Search for the cell housing the specified text and yield its (X, Y) center coordinate. 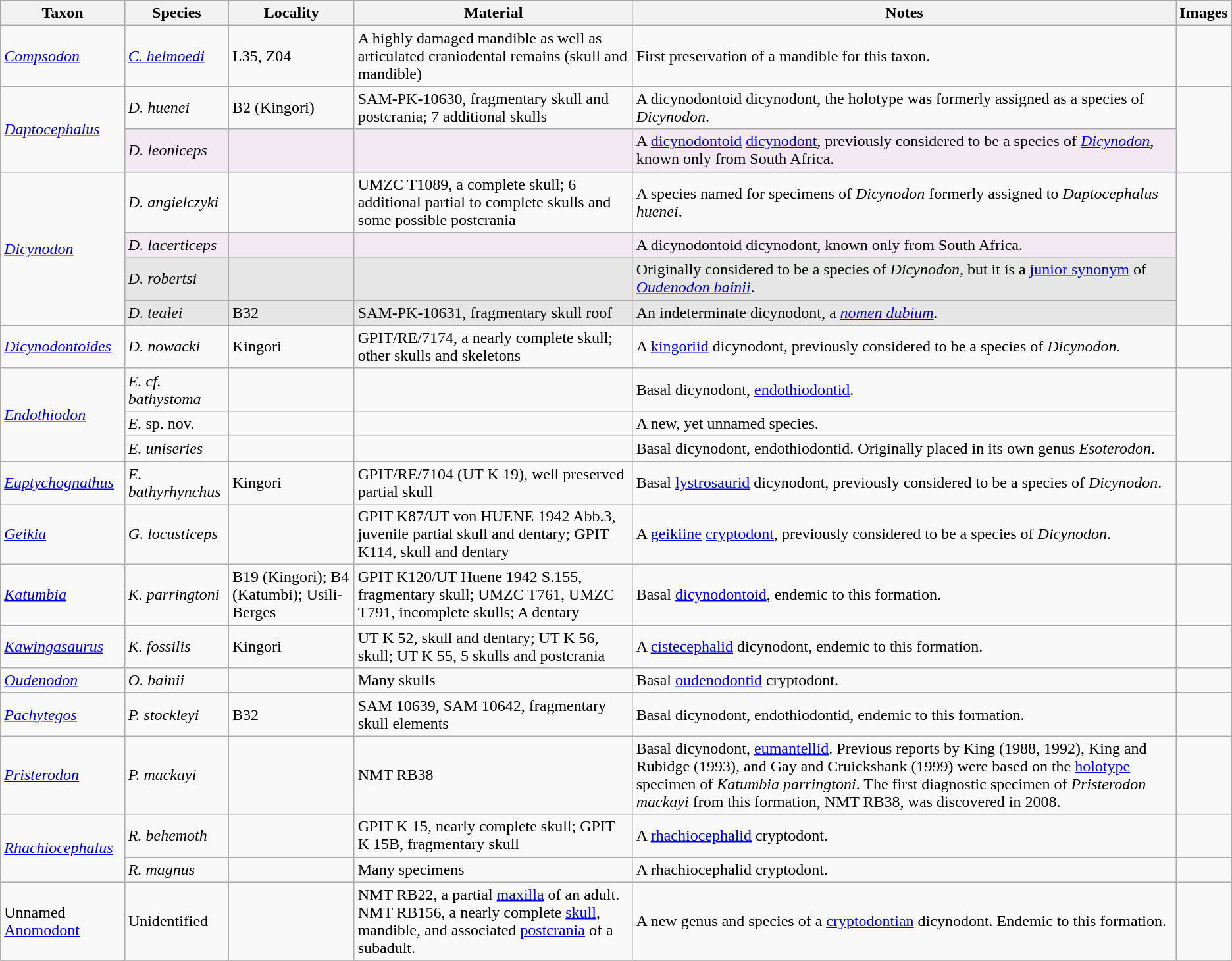
E. sp. nov. (176, 423)
Images (1204, 13)
First preservation of a mandible for this taxon. (904, 56)
A geikiine cryptodont, previously considered to be a species of Dicynodon. (904, 534)
Katumbia (63, 595)
K. fossilis (176, 646)
D. leoniceps (176, 150)
P. stockleyi (176, 715)
GPIT K87/UT von HUENE 1942 Abb.3, juvenile partial skull and dentary; GPIT K114, skull and dentary (494, 534)
Pachytegos (63, 715)
Many skulls (494, 681)
E. cf. bathystoma (176, 390)
P. mackayi (176, 775)
Geikia (63, 534)
A species named for specimens of Dicynodon formerly assigned to Daptocephalus huenei. (904, 202)
Pristerodon (63, 775)
A highly damaged mandible as well as articulated craniodental remains (skull and mandible) (494, 56)
B2 (Kingori) (291, 108)
Basal lystrosaurid dicynodont, previously considered to be a species of Dicynodon. (904, 482)
Species (176, 13)
D. tealei (176, 313)
UT K 52, skull and dentary; UT K 56, skull; UT K 55, 5 skulls and postcrania (494, 646)
Oudenodon (63, 681)
A dicynodontoid dicynodont, known only from South Africa. (904, 245)
GPIT/RE/7174, a nearly complete skull; other skulls and skeletons (494, 346)
Dicynodontoides (63, 346)
Kawingasaurus (63, 646)
O. bainii (176, 681)
D. nowacki (176, 346)
A dicynodontoid dicynodont, the holotype was formerly assigned as a species of Dicynodon. (904, 108)
GPIT K 15, nearly complete skull; GPIT K 15B, fragmentary skull (494, 836)
NMT RB22, a partial maxilla of an adult. NMT RB156, a nearly complete skull, mandible, and associated postcrania of a subadult. (494, 922)
A new, yet unnamed species. (904, 423)
D. angielczyki (176, 202)
NMT RB38 (494, 775)
D. robertsi (176, 279)
Endothiodon (63, 415)
GPIT K120/UT Huene 1942 S.155, fragmentary skull; UMZC T761, UMZC T791, incomplete skulls; A dentary (494, 595)
Many specimens (494, 870)
Basal oudenodontid cryptodont. (904, 681)
A kingoriid dicynodont, previously considered to be a species of Dicynodon. (904, 346)
Daptocephalus (63, 129)
Unidentified (176, 922)
Notes (904, 13)
Compsodon (63, 56)
Basal dicynodont, endothiodontid. Originally placed in its own genus Esoterodon. (904, 448)
SAM 10639, SAM 10642, fragmentary skull elements (494, 715)
G. locusticeps (176, 534)
B19 (Kingori); B4 (Katumbi); Usili-Berges (291, 595)
Basal dicynodont, endothiodontid. (904, 390)
R. magnus (176, 870)
A new genus and species of a cryptodontian dicynodont. Endemic to this formation. (904, 922)
SAM-PK-10630, fragmentary skull and postcrania; 7 additional skulls (494, 108)
A cistecephalid dicynodont, endemic to this formation. (904, 646)
D. lacerticeps (176, 245)
Material (494, 13)
R. behemoth (176, 836)
Unnamed Anomodont (63, 922)
Locality (291, 13)
D. huenei (176, 108)
SAM-PK-10631, fragmentary skull roof (494, 313)
Euptychognathus (63, 482)
Taxon (63, 13)
Basal dicynodont, endothiodontid, endemic to this formation. (904, 715)
E. bathyrhynchus (176, 482)
C. helmoedi (176, 56)
L35, Z04 (291, 56)
UMZC T1089, a complete skull; 6 additional partial to complete skulls and some possible postcrania (494, 202)
K. parringtoni (176, 595)
A dicynodontoid dicynodont, previously considered to be a species of Dicynodon, known only from South Africa. (904, 150)
E. uniseries (176, 448)
Originally considered to be a species of Dicynodon, but it is a junior synonym of Oudenodon bainii. (904, 279)
Basal dicynodontoid, endemic to this formation. (904, 595)
GPIT/RE/7104 (UT K 19), well preserved partial skull (494, 482)
An indeterminate dicynodont, a nomen dubium. (904, 313)
Dicynodon (63, 249)
Rhachiocephalus (63, 848)
